Extract the [x, y] coordinate from the center of the cell holding the provided text.  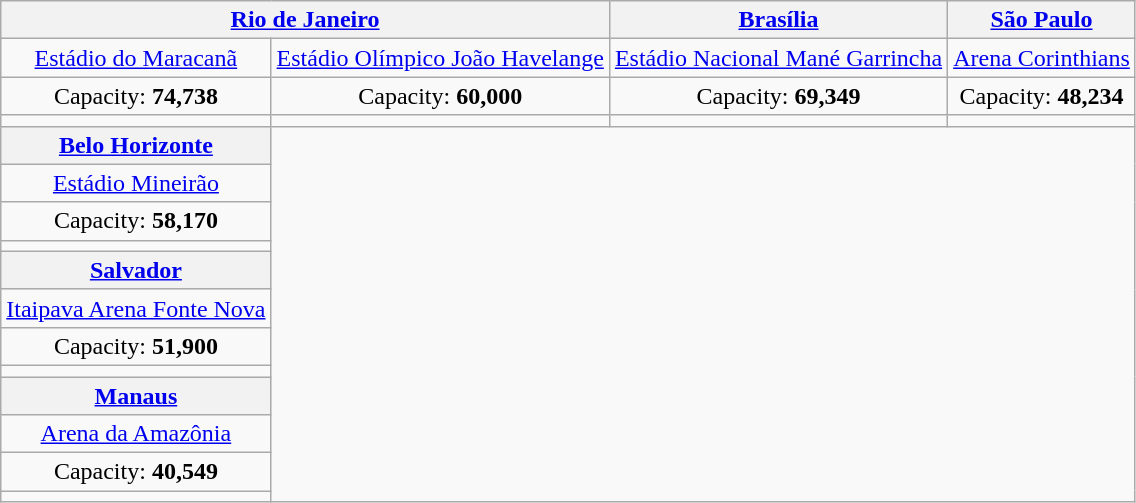
Belo Horizonte [136, 145]
Estádio do Maracanã [136, 58]
Rio de Janeiro [306, 20]
Capacity: 69,349 [778, 96]
São Paulo [1042, 20]
Estádio Mineirão [136, 183]
Brasília [778, 20]
Capacity: 58,170 [136, 221]
Salvador [136, 270]
Estádio Olímpico João Havelange [440, 58]
Estádio Nacional Mané Garrincha [778, 58]
Capacity: 74,738 [136, 96]
Capacity: 40,549 [136, 472]
Itaipava Arena Fonte Nova [136, 308]
Capacity: 60,000 [440, 96]
Capacity: 48,234 [1042, 96]
Manaus [136, 395]
Arena Corinthians [1042, 58]
Arena da Amazônia [136, 434]
Capacity: 51,900 [136, 346]
